Pinpoint the cell where the given text exists, returning its [x, y] midpoint coordinate. 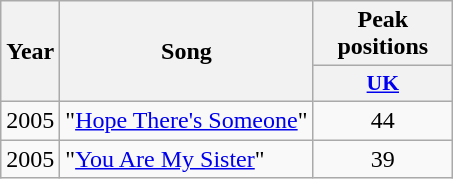
44 [383, 120]
Song [186, 52]
"Hope There's Someone" [186, 120]
UK [383, 84]
"You Are My Sister" [186, 159]
Peak positions [383, 34]
Year [30, 52]
39 [383, 159]
